Return the (x, y) coordinate for the center point of the cell that contains the specified text.  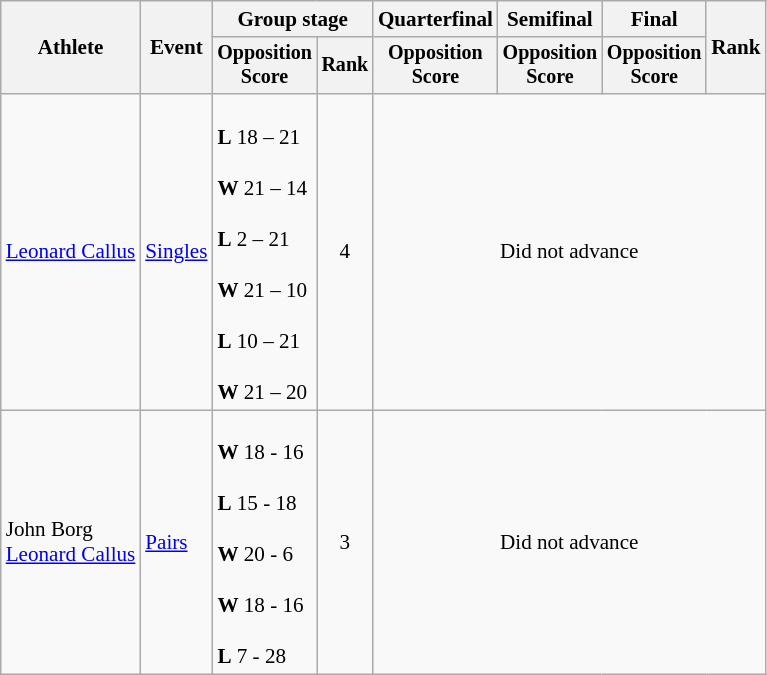
Leonard Callus (71, 252)
Group stage (292, 18)
Singles (176, 252)
W 18 - 16L 15 - 18W 20 - 6W 18 - 16L 7 - 28 (264, 542)
L 18 – 21W 21 – 14L 2 – 21W 21 – 10L 10 – 21W 21 – 20 (264, 252)
Athlete (71, 48)
3 (345, 542)
John BorgLeonard Callus (71, 542)
Quarterfinal (436, 18)
Pairs (176, 542)
4 (345, 252)
Semifinal (550, 18)
Event (176, 48)
Final (654, 18)
